Scan for the cell matching the given text and deliver its (x, y) coordinate at center. 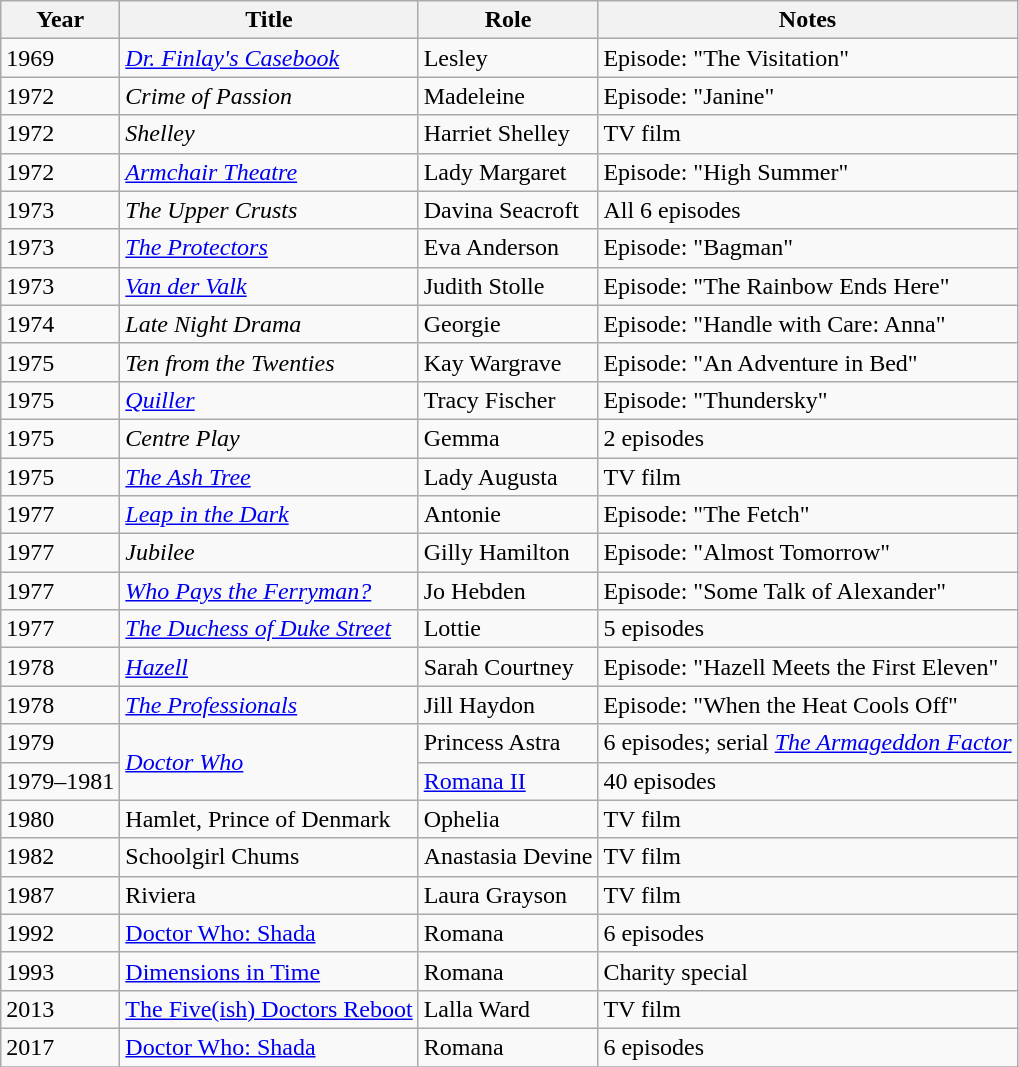
Antonie (508, 515)
1979–1981 (60, 781)
Dr. Finlay's Casebook (269, 58)
The Ash Tree (269, 477)
Jo Hebden (508, 591)
Hamlet, Prince of Denmark (269, 819)
The Upper Crusts (269, 210)
Episode: "Hazell Meets the First Eleven" (808, 667)
Lalla Ward (508, 1009)
Shelley (269, 134)
1980 (60, 819)
The Five(ish) Doctors Reboot (269, 1009)
Year (60, 20)
5 episodes (808, 629)
Gilly Hamilton (508, 553)
Harriet Shelley (508, 134)
6 episodes; serial The Armageddon Factor (808, 743)
2017 (60, 1047)
2 episodes (808, 438)
Role (508, 20)
1969 (60, 58)
Title (269, 20)
Schoolgirl Chums (269, 857)
Hazell (269, 667)
Episode: "The Rainbow Ends Here" (808, 286)
40 episodes (808, 781)
Doctor Who (269, 762)
1974 (60, 324)
Gemma (508, 438)
Madeleine (508, 96)
1992 (60, 933)
Lesley (508, 58)
Van der Valk (269, 286)
Ten from the Twenties (269, 362)
Charity special (808, 971)
Episode: "Almost Tomorrow" (808, 553)
Armchair Theatre (269, 172)
Anastasia Devine (508, 857)
Episode: "Thundersky" (808, 400)
Laura Grayson (508, 895)
Episode: "Janine" (808, 96)
Episode: "High Summer" (808, 172)
Episode: "An Adventure in Bed" (808, 362)
Riviera (269, 895)
Sarah Courtney (508, 667)
2013 (60, 1009)
The Protectors (269, 248)
Centre Play (269, 438)
Kay Wargrave (508, 362)
1979 (60, 743)
Episode: "Handle with Care: Anna" (808, 324)
Lady Margaret (508, 172)
Lady Augusta (508, 477)
Crime of Passion (269, 96)
1993 (60, 971)
Romana II (508, 781)
Episode: "When the Heat Cools Off" (808, 705)
Eva Anderson (508, 248)
Princess Astra (508, 743)
The Professionals (269, 705)
Judith Stolle (508, 286)
1987 (60, 895)
All 6 episodes (808, 210)
Episode: "Bagman" (808, 248)
Dimensions in Time (269, 971)
Episode: "The Fetch" (808, 515)
Episode: "The Visitation" (808, 58)
Ophelia (508, 819)
Tracy Fischer (508, 400)
Episode: "Some Talk of Alexander" (808, 591)
Who Pays the Ferryman? (269, 591)
The Duchess of Duke Street (269, 629)
Jill Haydon (508, 705)
Notes (808, 20)
Quiller (269, 400)
Jubilee (269, 553)
Georgie (508, 324)
Leap in the Dark (269, 515)
1982 (60, 857)
Lottie (508, 629)
Davina Seacroft (508, 210)
Late Night Drama (269, 324)
